Identify which cell holds the provided text, then report its [x, y] central coordinate. 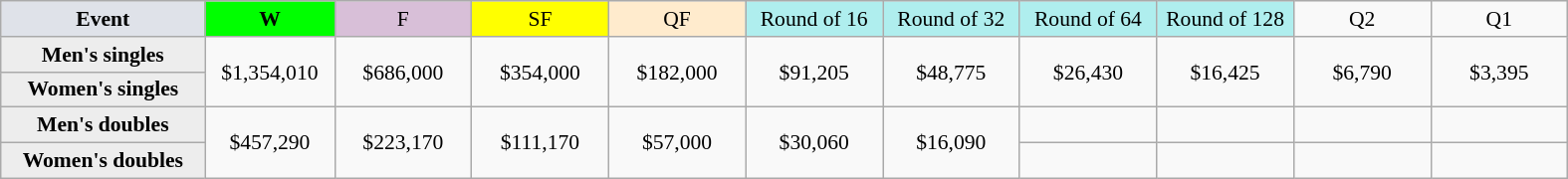
Men's singles [104, 55]
Event [104, 19]
SF [541, 19]
$3,395 [1499, 72]
$16,090 [951, 143]
$26,430 [1088, 72]
Women's doubles [104, 161]
$16,425 [1226, 72]
Round of 32 [951, 19]
Round of 128 [1226, 19]
Men's doubles [104, 125]
$111,170 [541, 143]
$57,000 [677, 143]
$223,170 [403, 143]
Q1 [1499, 19]
Women's singles [104, 89]
W [270, 19]
$48,775 [951, 72]
$1,354,010 [270, 72]
$30,060 [814, 143]
$354,000 [541, 72]
Round of 16 [814, 19]
$686,000 [403, 72]
$182,000 [677, 72]
QF [677, 19]
$91,205 [814, 72]
$457,290 [270, 143]
F [403, 19]
Round of 64 [1088, 19]
Q2 [1362, 19]
$6,790 [1362, 72]
